Pinpoint the cell where the given text exists, returning its (x, y) midpoint coordinate. 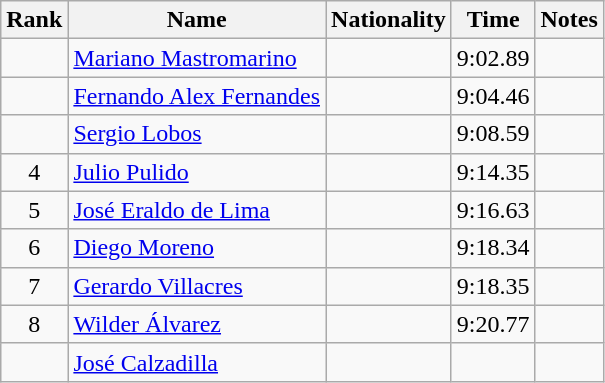
9:20.77 (493, 324)
9:18.35 (493, 286)
Name (197, 20)
Gerardo Villacres (197, 286)
4 (34, 172)
9:14.35 (493, 172)
Sergio Lobos (197, 134)
Notes (569, 20)
9:02.89 (493, 58)
9:04.46 (493, 96)
Wilder Álvarez (197, 324)
7 (34, 286)
6 (34, 248)
José Eraldo de Lima (197, 210)
Fernando Alex Fernandes (197, 96)
9:08.59 (493, 134)
Mariano Mastromarino (197, 58)
Rank (34, 20)
José Calzadilla (197, 362)
Diego Moreno (197, 248)
5 (34, 210)
8 (34, 324)
Julio Pulido (197, 172)
Time (493, 20)
9:18.34 (493, 248)
Nationality (389, 20)
9:16.63 (493, 210)
